Determine the [X, Y] coordinate at the center of the cell enclosing the given text.  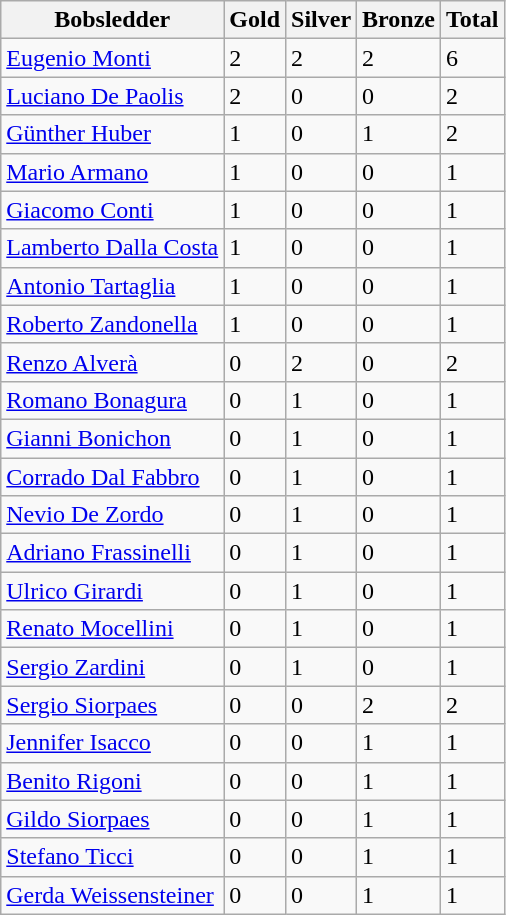
Luciano De Paolis [112, 96]
Total [473, 20]
Gerda Weissensteiner [112, 895]
Sergio Zardini [112, 667]
Gianni Bonichon [112, 438]
Benito Rigoni [112, 781]
Sergio Siorpaes [112, 705]
Bronze [399, 20]
Jennifer Isacco [112, 743]
Renzo Alverà [112, 362]
6 [473, 58]
Gold [255, 20]
Silver [322, 20]
Nevio De Zordo [112, 515]
Renato Mocellini [112, 629]
Lamberto Dalla Costa [112, 248]
Günther Huber [112, 134]
Corrado Dal Fabbro [112, 477]
Stefano Ticci [112, 857]
Adriano Frassinelli [112, 553]
Romano Bonagura [112, 400]
Giacomo Conti [112, 210]
Roberto Zandonella [112, 324]
Antonio Tartaglia [112, 286]
Ulrico Girardi [112, 591]
Mario Armano [112, 172]
Bobsledder [112, 20]
Eugenio Monti [112, 58]
Gildo Siorpaes [112, 819]
